Return the [X, Y] coordinate for the center point of the cell that contains the specified text.  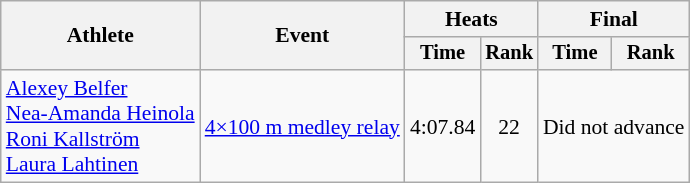
Did not advance [614, 126]
4×100 m medley relay [302, 126]
Event [302, 36]
Athlete [100, 36]
Alexey BelferNea-Amanda HeinolaRoni KallströmLaura Lahtinen [100, 126]
Heats [472, 19]
Final [614, 19]
22 [509, 126]
4:07.84 [442, 126]
